For the text-containing cell, return its midpoint in [X, Y] coordinate format. 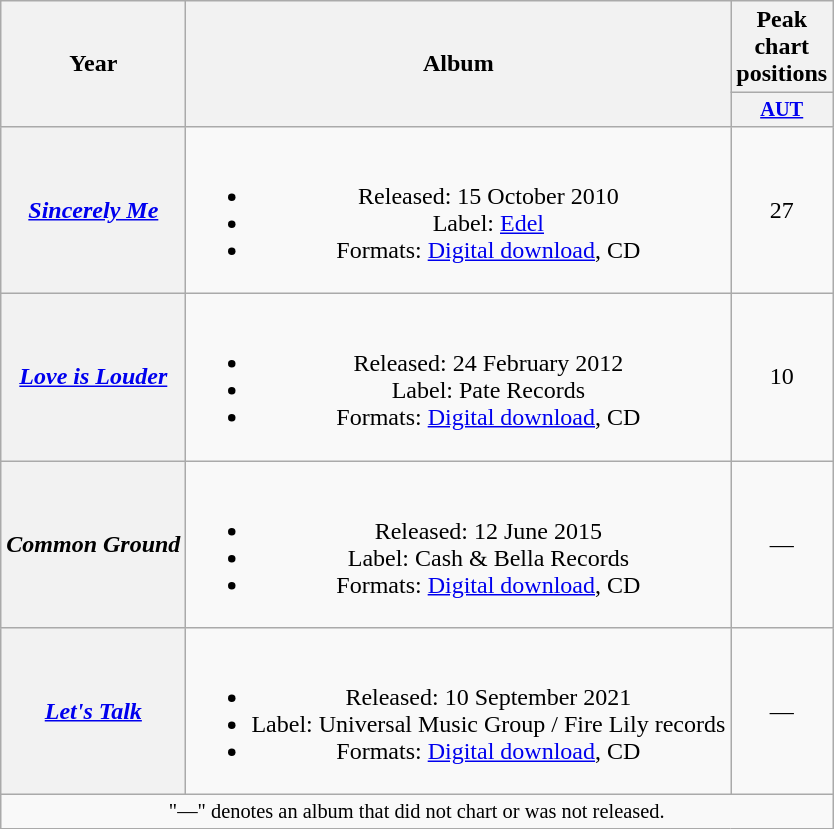
AUT [782, 110]
Love is Louder [94, 378]
Sincerely Me [94, 210]
Let's Talk [94, 712]
Album [458, 64]
Year [94, 64]
Released: 10 September 2021Label: Universal Music Group / Fire Lily recordsFormats: Digital download, CD [458, 712]
Common Ground [94, 544]
Released: 15 October 2010Label: EdelFormats: Digital download, CD [458, 210]
Peak chart positions [782, 47]
Released: 24 February 2012Label: Pate RecordsFormats: Digital download, CD [458, 378]
"—" denotes an album that did not chart or was not released. [417, 812]
10 [782, 378]
Released: 12 June 2015Label: Cash & Bella RecordsFormats: Digital download, CD [458, 544]
27 [782, 210]
